Provide the (x, y) coordinate of the cell's center where the given text is located.  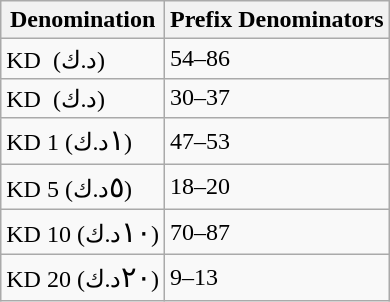
47–53 (276, 141)
54–86 (276, 59)
KD 5 (٥د.ك) (83, 187)
Prefix Denominators (276, 20)
70–87 (276, 232)
Denomination (83, 20)
KD 1 (١د.ك) (83, 141)
KD 10 (١٠د.ك) (83, 232)
18–20 (276, 187)
30–37 (276, 98)
9–13 (276, 278)
KD 20 (٢٠د.ك) (83, 278)
